From the cell containing the given text, extract its center point as (x, y) coordinate. 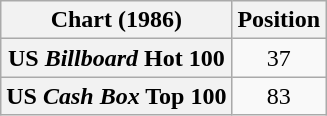
US Billboard Hot 100 (116, 58)
Position (279, 20)
37 (279, 58)
US Cash Box Top 100 (116, 96)
Chart (1986) (116, 20)
83 (279, 96)
